Output the [x, y] coordinate of the center of the cell containing the given text.  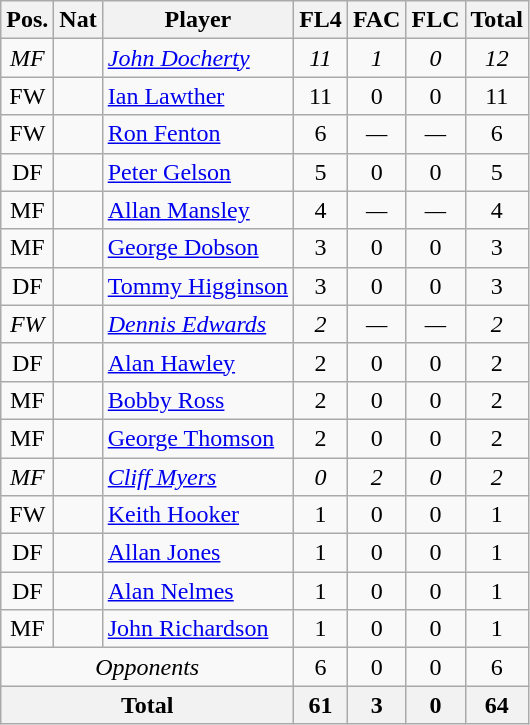
64 [497, 705]
Cliff Myers [198, 477]
12 [497, 58]
Keith Hooker [198, 515]
Ron Fenton [198, 134]
Dennis Edwards [198, 324]
FL4 [321, 20]
Bobby Ross [198, 400]
Allan Jones [198, 553]
John Docherty [198, 58]
George Dobson [198, 248]
John Richardson [198, 629]
Pos. [28, 20]
Player [198, 20]
61 [321, 705]
Nat [78, 20]
Ian Lawther [198, 96]
George Thomson [198, 438]
Alan Hawley [198, 362]
FLC [436, 20]
Tommy Higginson [198, 286]
Peter Gelson [198, 172]
Allan Mansley [198, 210]
Alan Nelmes [198, 591]
FAC [376, 20]
Opponents [148, 667]
